Output the (x, y) coordinate of the center of the cell containing the given text.  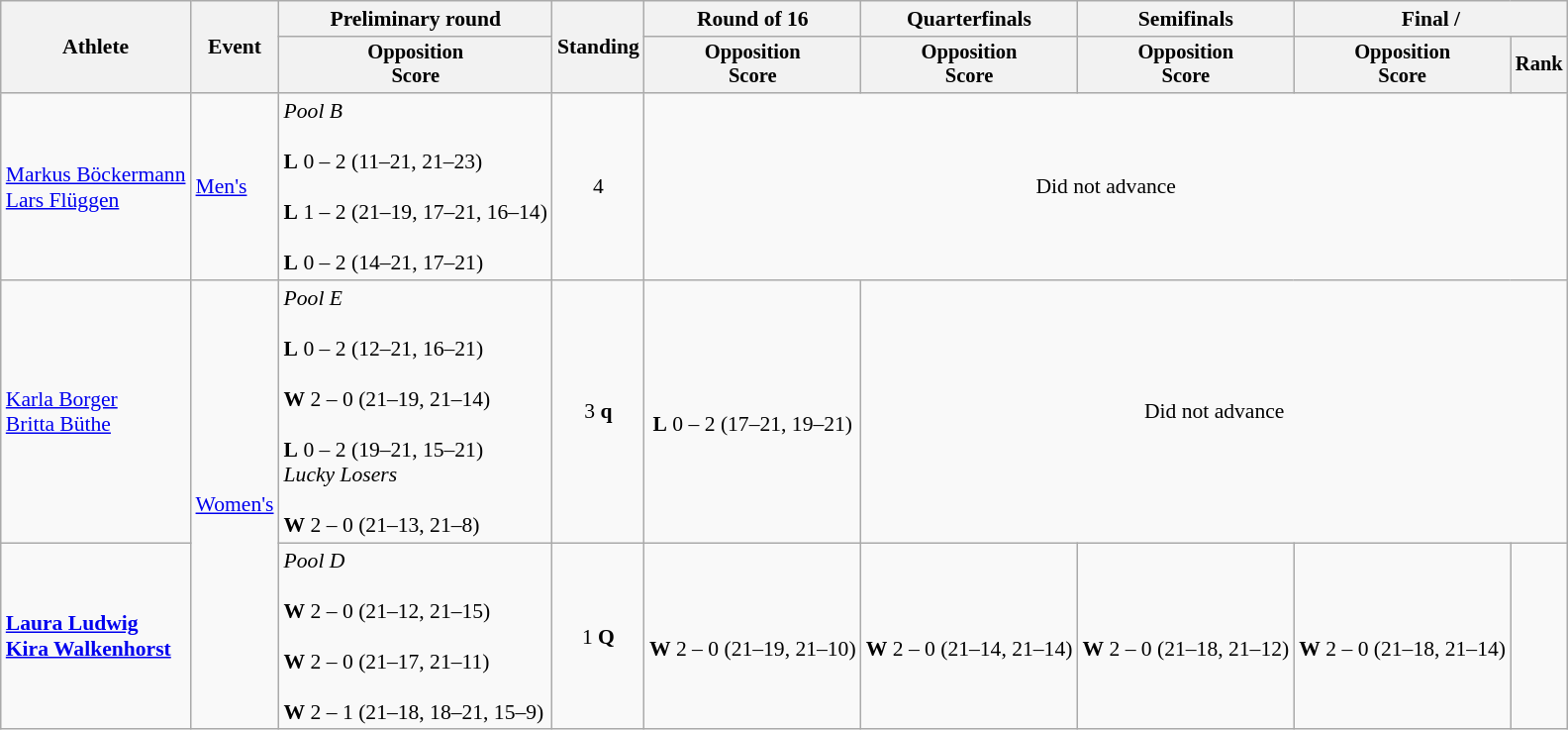
4 (598, 186)
Men's (236, 186)
Karla BorgerBritta Büthe (96, 412)
Laura LudwigKira Walkenhorst (96, 636)
Semifinals (1186, 19)
Round of 16 (752, 19)
W 2 – 0 (21–18, 21–12) (1186, 636)
L 0 – 2 (17–21, 19–21) (752, 412)
1 Q (598, 636)
Rank (1539, 65)
Markus BöckermannLars Flüggen (96, 186)
Athlete (96, 48)
Preliminary round (416, 19)
Standing (598, 48)
Pool DW 2 – 0 (21–12, 21–15)W 2 – 0 (21–17, 21–11)W 2 – 1 (21–18, 18–21, 15–9) (416, 636)
W 2 – 0 (21–19, 21–10) (752, 636)
Pool EL 0 – 2 (12–21, 16–21)W 2 – 0 (21–19, 21–14)L 0 – 2 (19–21, 15–21)Lucky LosersW 2 – 0 (21–13, 21–8) (416, 412)
Final / (1430, 19)
Event (236, 48)
Quarterfinals (970, 19)
Pool BL 0 – 2 (11–21, 21–23)L 1 – 2 (21–19, 17–21, 16–14)L 0 – 2 (14–21, 17–21) (416, 186)
Women's (236, 505)
3 q (598, 412)
W 2 – 0 (21–14, 21–14) (970, 636)
W 2 – 0 (21–18, 21–14) (1402, 636)
